Detect which cell encompasses the target text, then output its [X, Y] center coordinate. 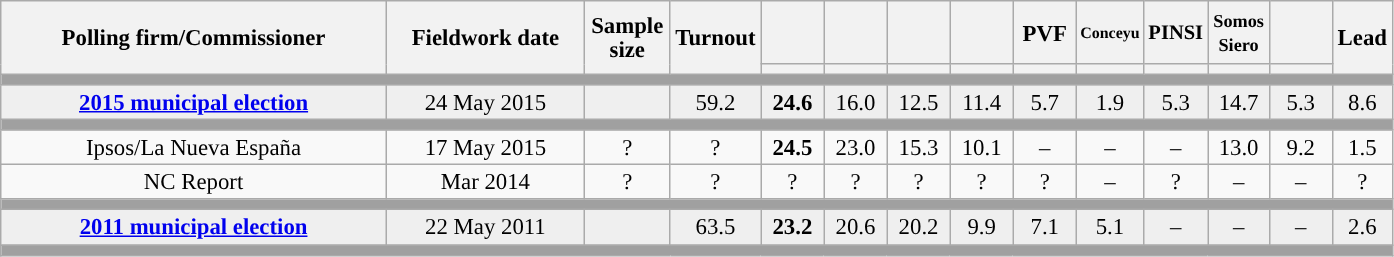
PINSI [1176, 32]
SomosSiero [1238, 32]
1.9 [1110, 102]
24.5 [792, 148]
Conceyu [1110, 32]
Ipsos/La Nueva España [194, 148]
2015 municipal election [194, 102]
NC Report [194, 182]
23.2 [792, 228]
PVF [1044, 32]
7.1 [1044, 228]
Polling firm/Commissioner [194, 38]
5.7 [1044, 102]
Fieldwork date [485, 38]
2011 municipal election [194, 228]
Mar 2014 [485, 182]
8.6 [1362, 102]
Sample size [627, 38]
13.0 [1238, 148]
63.5 [716, 228]
Lead [1362, 38]
9.2 [1300, 148]
5.1 [1110, 228]
11.4 [982, 102]
2.6 [1362, 228]
16.0 [856, 102]
17 May 2015 [485, 148]
15.3 [918, 148]
22 May 2011 [485, 228]
20.6 [856, 228]
14.7 [1238, 102]
23.0 [856, 148]
59.2 [716, 102]
10.1 [982, 148]
1.5 [1362, 148]
12.5 [918, 102]
Turnout [716, 38]
20.2 [918, 228]
9.9 [982, 228]
24 May 2015 [485, 102]
24.6 [792, 102]
